Search for the cell housing the specified text and yield its [X, Y] center coordinate. 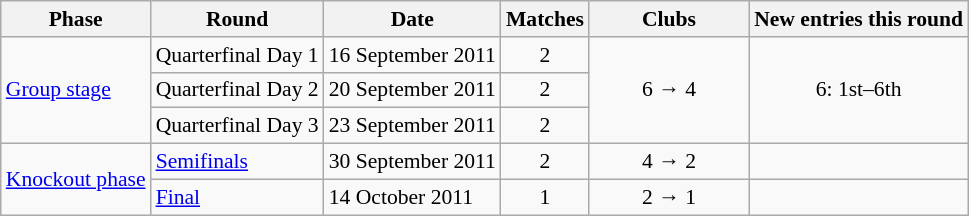
6: 1st–6th [858, 90]
Quarterfinal Day 3 [238, 126]
Group stage [76, 90]
Quarterfinal Day 2 [238, 90]
2 → 1 [669, 197]
New entries this round [858, 19]
23 September 2011 [412, 126]
4 → 2 [669, 162]
1 [545, 197]
Date [412, 19]
Knockout phase [76, 180]
Semifinals [238, 162]
16 September 2011 [412, 55]
Matches [545, 19]
Final [238, 197]
30 September 2011 [412, 162]
6 → 4 [669, 90]
20 September 2011 [412, 90]
Clubs [669, 19]
Phase [76, 19]
14 October 2011 [412, 197]
Round [238, 19]
Quarterfinal Day 1 [238, 55]
